Identify which cell holds the provided text, then report its (X, Y) central coordinate. 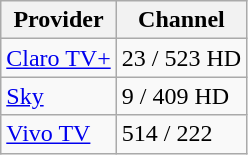
514 / 222 (181, 134)
Provider (58, 20)
Sky (58, 96)
23 / 523 HD (181, 58)
Vivo TV (58, 134)
Channel (181, 20)
9 / 409 HD (181, 96)
Claro TV+ (58, 58)
